Output the (x, y) coordinate of the center of the cell containing the given text.  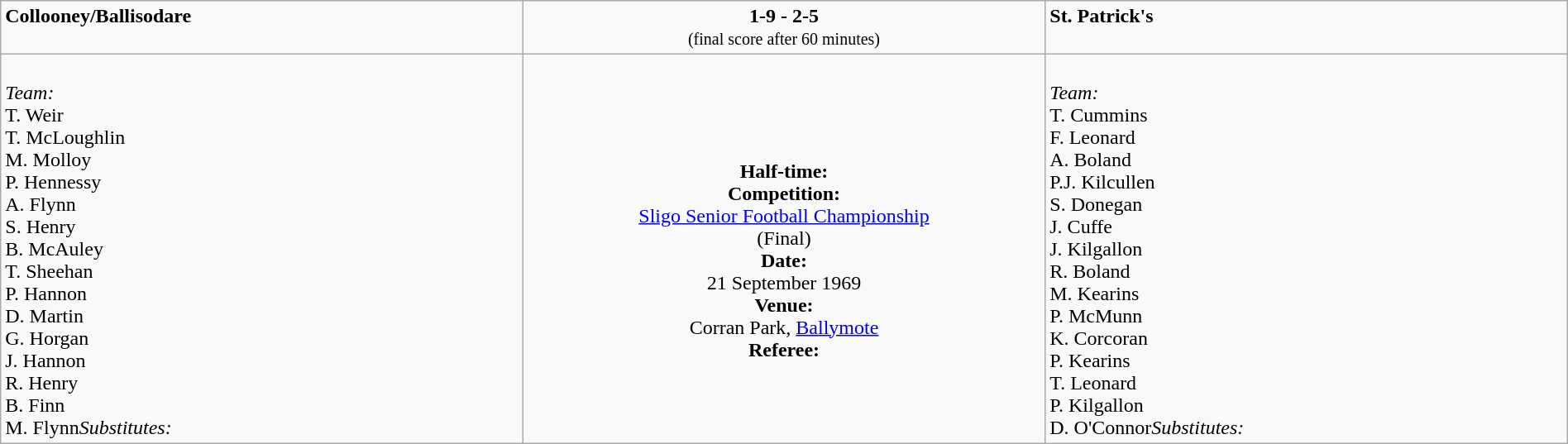
Half-time:Competition:Sligo Senior Football Championship(Final)Date:21 September 1969Venue:Corran Park, BallymoteReferee: (784, 249)
Collooney/Ballisodare (262, 28)
1-9 - 2-5(final score after 60 minutes) (784, 28)
St. Patrick's (1307, 28)
